From the cell containing the given text, extract its center point as [x, y] coordinate. 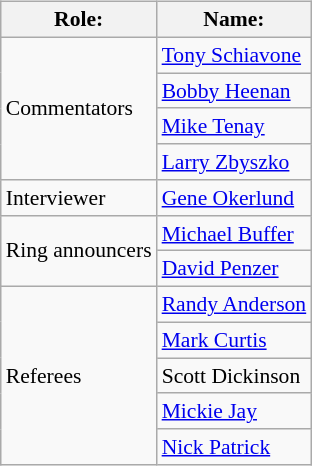
Gene Okerlund [234, 198]
Tony Schiavone [234, 55]
Name: [234, 20]
Randy Anderson [234, 305]
Scott Dickinson [234, 376]
Commentators [79, 108]
Larry Zbyszko [234, 162]
Ring announcers [79, 250]
Referees [79, 376]
Mickie Jay [234, 411]
Nick Patrick [234, 447]
David Penzer [234, 269]
Michael Buffer [234, 233]
Role: [79, 20]
Mark Curtis [234, 340]
Mike Tenay [234, 126]
Interviewer [79, 198]
Bobby Heenan [234, 91]
